For the text-containing cell, return its midpoint in [x, y] coordinate format. 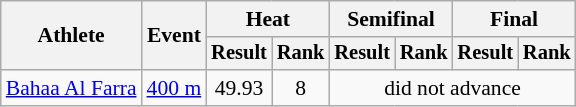
did not advance [452, 88]
49.93 [239, 88]
400 m [174, 88]
8 [301, 88]
Heat [268, 19]
Event [174, 36]
Athlete [72, 36]
Bahaa Al Farra [72, 88]
Semifinal [390, 19]
Final [514, 19]
